Search for the cell housing the specified text and yield its (x, y) center coordinate. 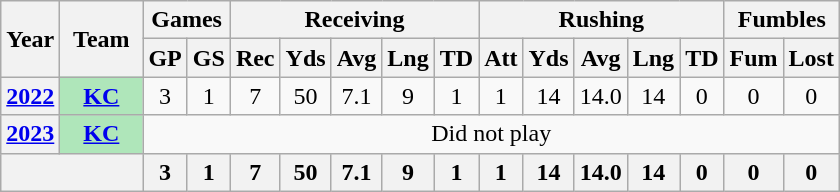
Fum (754, 58)
Rec (255, 58)
Receiving (354, 20)
Lost (811, 58)
GP (165, 58)
Year (30, 39)
2022 (30, 96)
Att (501, 58)
2023 (30, 134)
Rushing (602, 20)
Team (102, 39)
GS (208, 58)
Games (186, 20)
Fumbles (782, 20)
Did not play (492, 134)
